Capture the cell that displays the provided text and extract its (x, y) central coordinate. 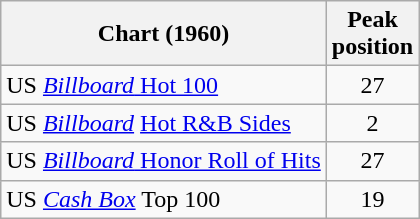
2 (372, 123)
US Billboard Hot 100 (164, 85)
US Billboard Honor Roll of Hits (164, 161)
19 (372, 199)
US Billboard Hot R&B Sides (164, 123)
Chart (1960) (164, 34)
US Cash Box Top 100 (164, 199)
Peakposition (372, 34)
